Detect which cell encompasses the target text, then output its (X, Y) center coordinate. 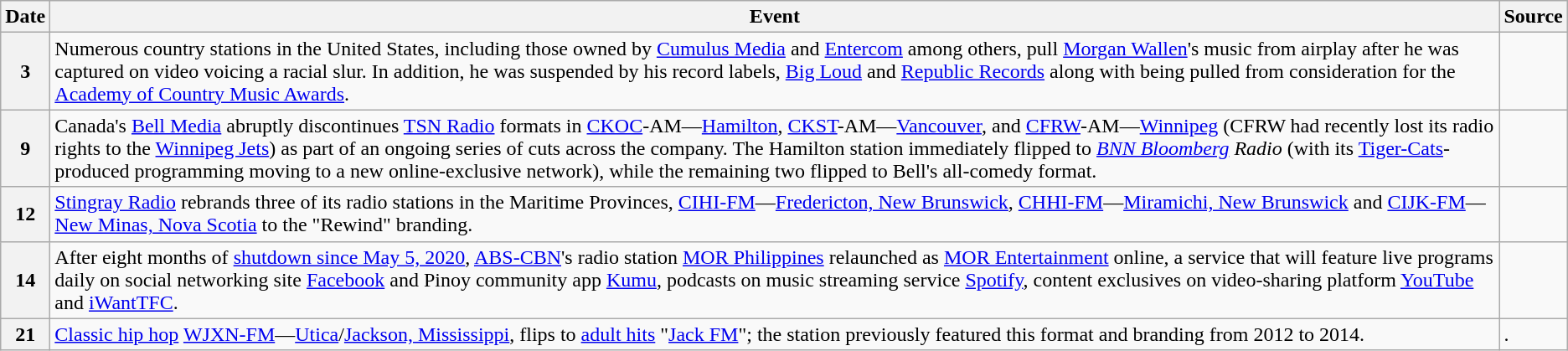
9 (25, 148)
3 (25, 71)
14 (25, 280)
Source (1533, 17)
. (1533, 334)
12 (25, 214)
21 (25, 334)
Event (775, 17)
Date (25, 17)
